Return the [x, y] coordinate for the center point of the cell that contains the specified text.  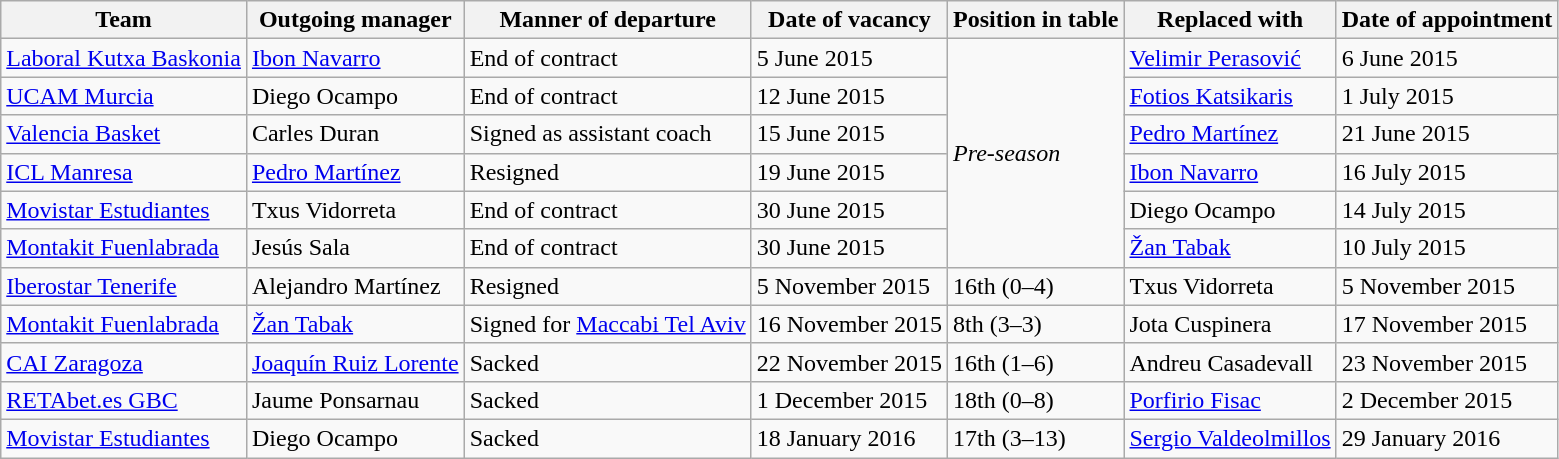
Carles Duran [355, 134]
Signed for Maccabi Tel Aviv [608, 324]
16th (1–6) [1036, 362]
Manner of departure [608, 20]
CAI Zaragoza [124, 362]
1 December 2015 [849, 400]
Velimir Perasović [1230, 58]
16th (0–4) [1036, 286]
Porfirio Fisac [1230, 400]
15 June 2015 [849, 134]
19 June 2015 [849, 172]
RETAbet.es GBC [124, 400]
Jota Cuspinera [1230, 324]
Jaume Ponsarnau [355, 400]
2 December 2015 [1447, 400]
Iberostar Tenerife [124, 286]
22 November 2015 [849, 362]
6 June 2015 [1447, 58]
8th (3–3) [1036, 324]
1 July 2015 [1447, 96]
14 July 2015 [1447, 210]
Position in table [1036, 20]
17 November 2015 [1447, 324]
17th (3–13) [1036, 438]
Sergio Valdeolmillos [1230, 438]
Andreu Casadevall [1230, 362]
5 June 2015 [849, 58]
Outgoing manager [355, 20]
10 July 2015 [1447, 248]
Alejandro Martínez [355, 286]
UCAM Murcia [124, 96]
Team [124, 20]
16 July 2015 [1447, 172]
12 June 2015 [849, 96]
18th (0–8) [1036, 400]
Laboral Kutxa Baskonia [124, 58]
23 November 2015 [1447, 362]
Signed as assistant coach [608, 134]
Date of appointment [1447, 20]
Date of vacancy [849, 20]
Jesús Sala [355, 248]
Pre-season [1036, 153]
18 January 2016 [849, 438]
29 January 2016 [1447, 438]
ICL Manresa [124, 172]
21 June 2015 [1447, 134]
16 November 2015 [849, 324]
Fotios Katsikaris [1230, 96]
Valencia Basket [124, 134]
Replaced with [1230, 20]
Joaquín Ruiz Lorente [355, 362]
